Find where the given text appears and provide that cell's center as (x, y) coordinate. 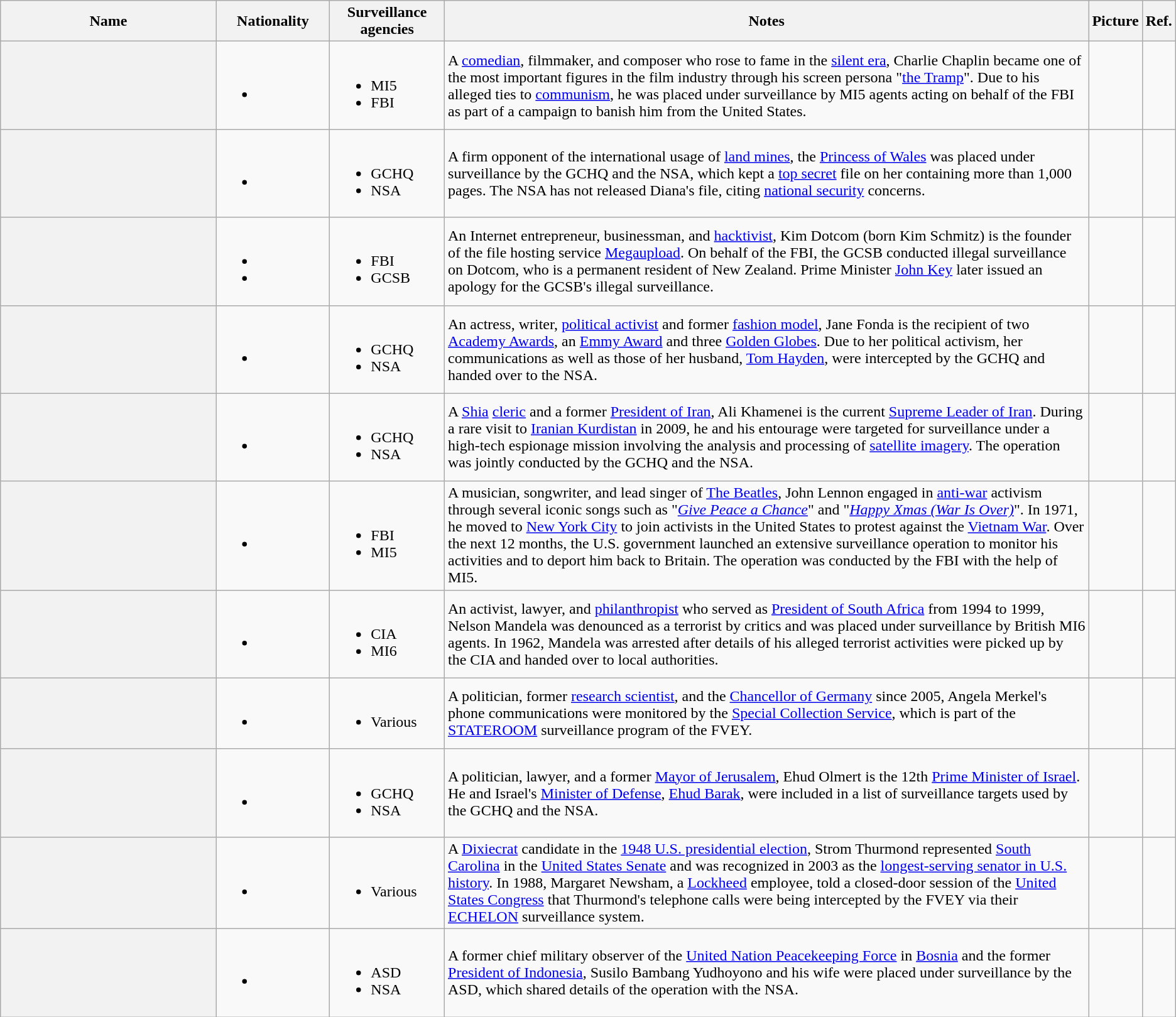
ASDNSA (387, 972)
Notes (766, 21)
CIAMI6 (387, 634)
MI5FBI (387, 85)
Ref. (1158, 21)
Surveillance agencies (387, 21)
Nationality (273, 21)
Picture (1116, 21)
Name (108, 21)
FBIMI5 (387, 535)
FBIGCSB (387, 261)
